Determine the [X, Y] coordinate at the center of the cell enclosing the given text.  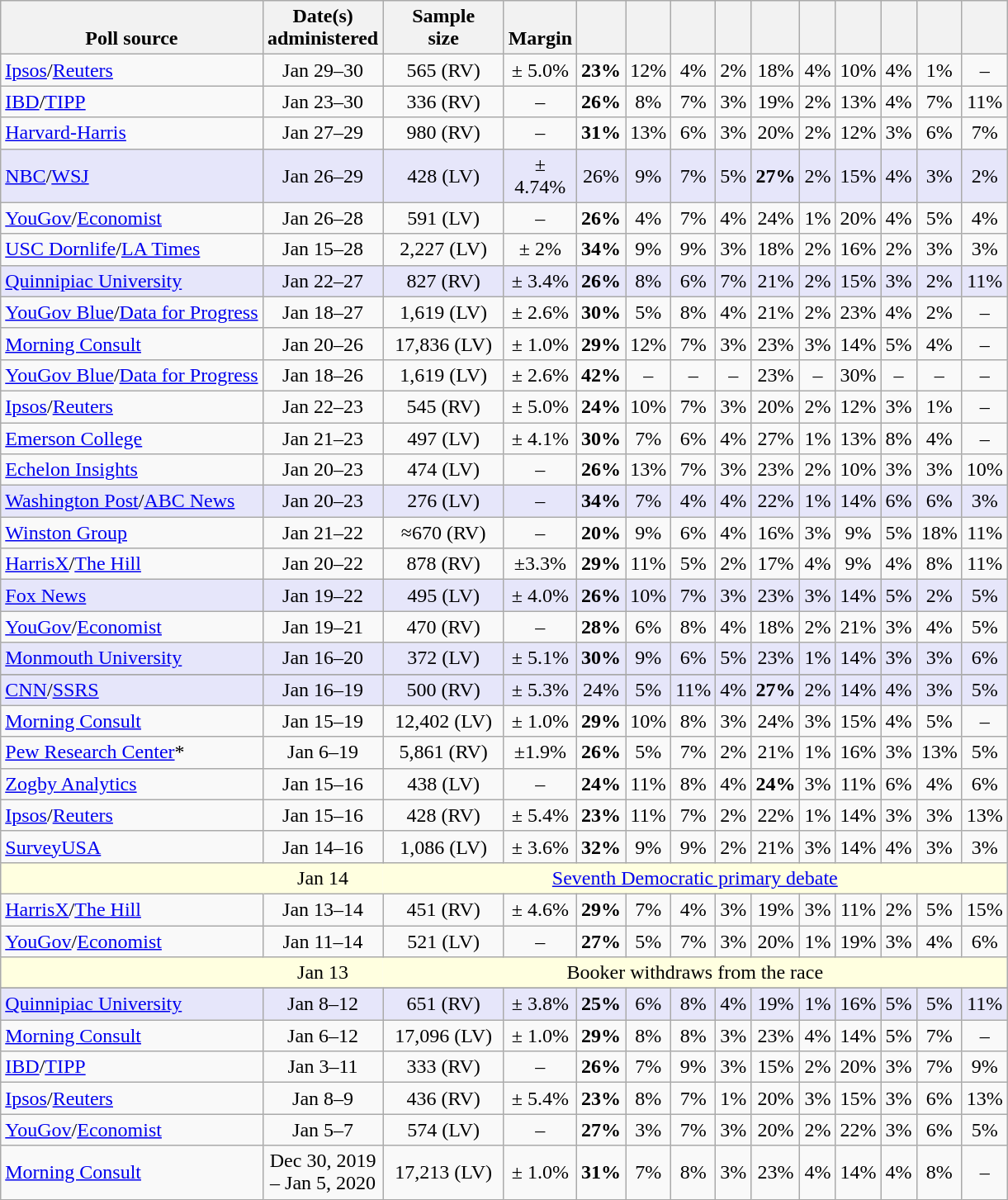
Jan 8–12 [323, 1004]
438 (LV) [443, 784]
428 (RV) [443, 815]
Pew Research Center* [132, 752]
521 (LV) [443, 941]
Jan 20–26 [323, 344]
± 4.1% [540, 439]
Jan 21–23 [323, 439]
Dec 30, 2019 – Jan 5, 2020 [323, 1173]
Jan 19–22 [323, 595]
428 (LV) [443, 175]
333 (RV) [443, 1067]
Jan 3–11 [323, 1067]
Poll source [132, 28]
Booker withdraws from the race [695, 973]
Jan 29–30 [323, 70]
5,861 (RV) [443, 752]
878 (RV) [443, 564]
42% [601, 375]
497 (LV) [443, 439]
827 (RV) [443, 281]
17,213 (LV) [443, 1173]
± 2% [540, 249]
± 4.0% [540, 595]
474 (LV) [443, 470]
651 (RV) [443, 1004]
Echelon Insights [132, 470]
17,836 (LV) [443, 344]
Zogby Analytics [132, 784]
32% [601, 847]
NBC/WSJ [132, 175]
451 (RV) [443, 909]
Jan 14 [323, 878]
Jan 13–14 [323, 909]
± 3.4% [540, 281]
336 (RV) [443, 102]
372 (LV) [443, 658]
Jan 27–29 [323, 133]
Jan 6–19 [323, 752]
591 (LV) [443, 218]
12,402 (LV) [443, 721]
Jan 22–27 [323, 281]
436 (RV) [443, 1098]
Jan 5–7 [323, 1130]
565 (RV) [443, 70]
Margin [540, 28]
Washington Post/ABC News [132, 501]
± 5.3% [540, 690]
276 (LV) [443, 501]
Jan 6–12 [323, 1036]
Winston Group [132, 533]
2,227 (LV) [443, 249]
Date(s)administered [323, 28]
1,086 (LV) [443, 847]
28% [601, 627]
495 (LV) [443, 595]
± 3.8% [540, 1004]
Jan 19–21 [323, 627]
≈670 (RV) [443, 533]
17,096 (LV) [443, 1036]
Jan 26–29 [323, 175]
Harvard-Harris [132, 133]
470 (RV) [443, 627]
±1.9% [540, 752]
Jan 15–28 [323, 249]
Jan 13 [323, 973]
Jan 21–22 [323, 533]
Jan 11–14 [323, 941]
500 (RV) [443, 690]
25% [601, 1004]
± 3.6% [540, 847]
Jan 23–30 [323, 102]
Samplesize [443, 28]
Monmouth University [132, 658]
Emerson College [132, 439]
SurveyUSA [132, 847]
Jan 18–27 [323, 312]
± 4.6% [540, 909]
Jan 26–28 [323, 218]
545 (RV) [443, 406]
Fox News [132, 595]
Jan 15–19 [323, 721]
Jan 14–16 [323, 847]
± 4.74% [540, 175]
Jan 22–23 [323, 406]
Jan 16–19 [323, 690]
± 5.1% [540, 658]
Jan 20–22 [323, 564]
Jan 8–9 [323, 1098]
CNN/SSRS [132, 690]
Jan 18–26 [323, 375]
17% [776, 564]
±3.3% [540, 564]
USC Dornlife/LA Times [132, 249]
Jan 16–20 [323, 658]
574 (LV) [443, 1130]
Seventh Democratic primary debate [695, 878]
980 (RV) [443, 133]
